Return [x, y] of the center of cell containing provided text 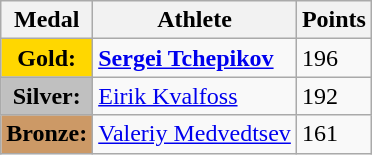
Points [334, 20]
Athlete [195, 20]
Gold: [47, 58]
Medal [47, 20]
Valeriy Medvedtsev [195, 134]
Silver: [47, 96]
192 [334, 96]
Bronze: [47, 134]
196 [334, 58]
Eirik Kvalfoss [195, 96]
Sergei Tchepikov [195, 58]
161 [334, 134]
